From the cell containing the given text, extract its center point as (X, Y) coordinate. 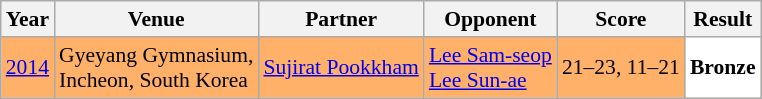
Score (621, 19)
Venue (156, 19)
Year (28, 19)
Sujirat Pookkham (340, 68)
2014 (28, 68)
21–23, 11–21 (621, 68)
Result (723, 19)
Lee Sam-seop Lee Sun-ae (490, 68)
Opponent (490, 19)
Gyeyang Gymnasium,Incheon, South Korea (156, 68)
Bronze (723, 68)
Partner (340, 19)
